Search for the cell housing the specified text and yield its (X, Y) center coordinate. 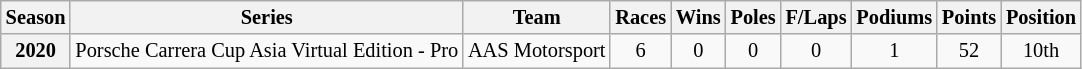
Wins (698, 17)
Position (1041, 17)
F/Laps (816, 17)
Poles (754, 17)
Points (969, 17)
6 (640, 51)
Series (266, 17)
Porsche Carrera Cup Asia Virtual Edition - Pro (266, 51)
Podiums (894, 17)
Season (36, 17)
Races (640, 17)
2020 (36, 51)
1 (894, 51)
10th (1041, 51)
Team (536, 17)
52 (969, 51)
AAS Motorsport (536, 51)
